Scan for the cell matching the given text and deliver its [X, Y] coordinate at center. 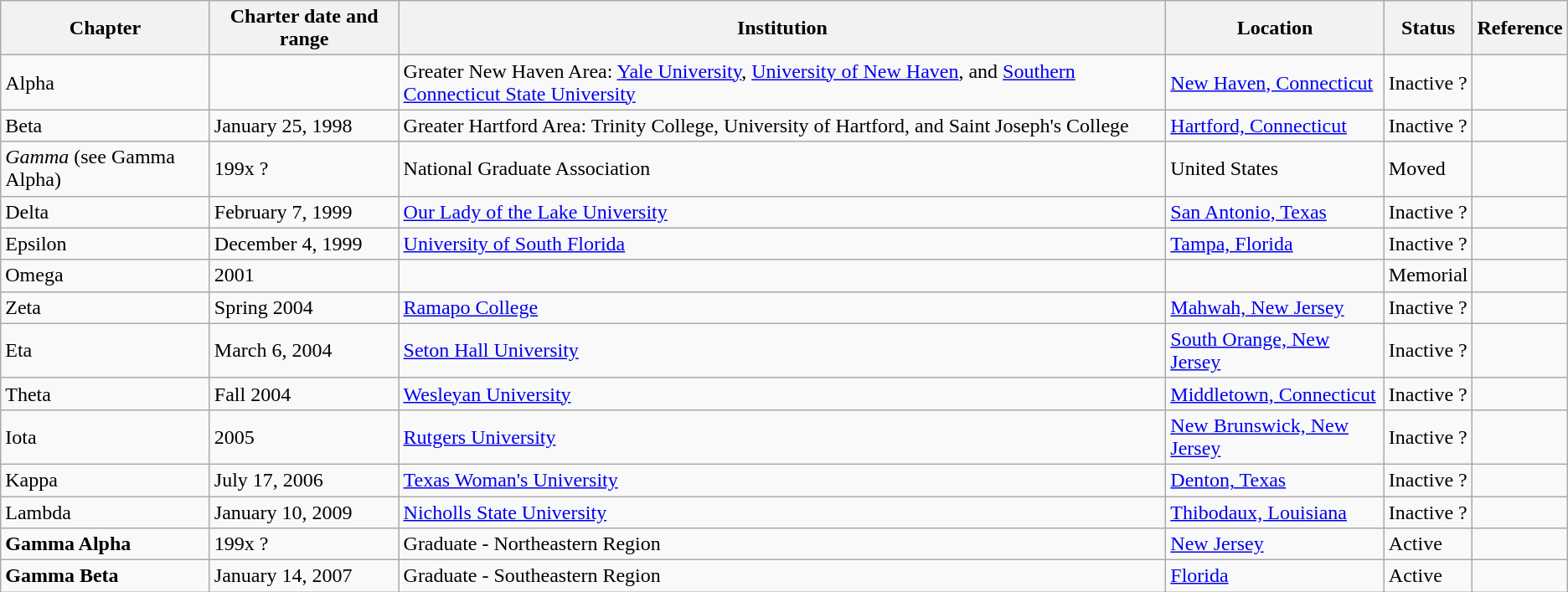
January 25, 1998 [304, 126]
Our Lady of the Lake University [782, 212]
Gamma Beta [106, 576]
United States [1275, 169]
July 17, 2006 [304, 480]
Nicholls State University [782, 512]
Greater New Haven Area: Yale University, University of New Haven, and Southern Connecticut State University [782, 82]
Thibodaux, Louisiana [1275, 512]
New Haven, Connecticut [1275, 82]
Moved [1428, 169]
December 4, 1999 [304, 244]
Epsilon [106, 244]
Eta [106, 350]
Seton Hall University [782, 350]
Ramapo College [782, 307]
Institution [782, 28]
University of South Florida [782, 244]
Lambda [106, 512]
January 14, 2007 [304, 576]
Theta [106, 394]
Florida [1275, 576]
Memorial [1428, 275]
Spring 2004 [304, 307]
Reference [1519, 28]
Wesleyan University [782, 394]
Delta [106, 212]
San Antonio, Texas [1275, 212]
Denton, Texas [1275, 480]
Texas Woman's University [782, 480]
Iota [106, 437]
New Brunswick, New Jersey [1275, 437]
Beta [106, 126]
Greater Hartford Area: Trinity College, University of Hartford, and Saint Joseph's College [782, 126]
South Orange, New Jersey [1275, 350]
Hartford, Connecticut [1275, 126]
February 7, 1999 [304, 212]
2005 [304, 437]
Zeta [106, 307]
Status [1428, 28]
Tampa, Florida [1275, 244]
Kappa [106, 480]
National Graduate Association [782, 169]
Charter date and range [304, 28]
Middletown, Connecticut [1275, 394]
Chapter [106, 28]
2001 [304, 275]
March 6, 2004 [304, 350]
Fall 2004 [304, 394]
Mahwah, New Jersey [1275, 307]
Gamma Alpha [106, 544]
Rutgers University [782, 437]
Gamma (see Gamma Alpha) [106, 169]
Alpha [106, 82]
Graduate - Southeastern Region [782, 576]
Graduate - Northeastern Region [782, 544]
Location [1275, 28]
January 10, 2009 [304, 512]
New Jersey [1275, 544]
Omega [106, 275]
